Scan for the cell matching the given text and deliver its (X, Y) coordinate at center. 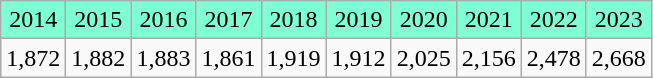
1,883 (164, 58)
1,872 (34, 58)
2,478 (554, 58)
2014 (34, 20)
2017 (228, 20)
2021 (488, 20)
2019 (358, 20)
2,668 (618, 58)
1,861 (228, 58)
2015 (98, 20)
2018 (294, 20)
2,156 (488, 58)
1,919 (294, 58)
2022 (554, 20)
2,025 (424, 58)
2023 (618, 20)
2020 (424, 20)
1,882 (98, 58)
1,912 (358, 58)
2016 (164, 20)
